Pinpoint the cell where the given text exists, returning its [x, y] midpoint coordinate. 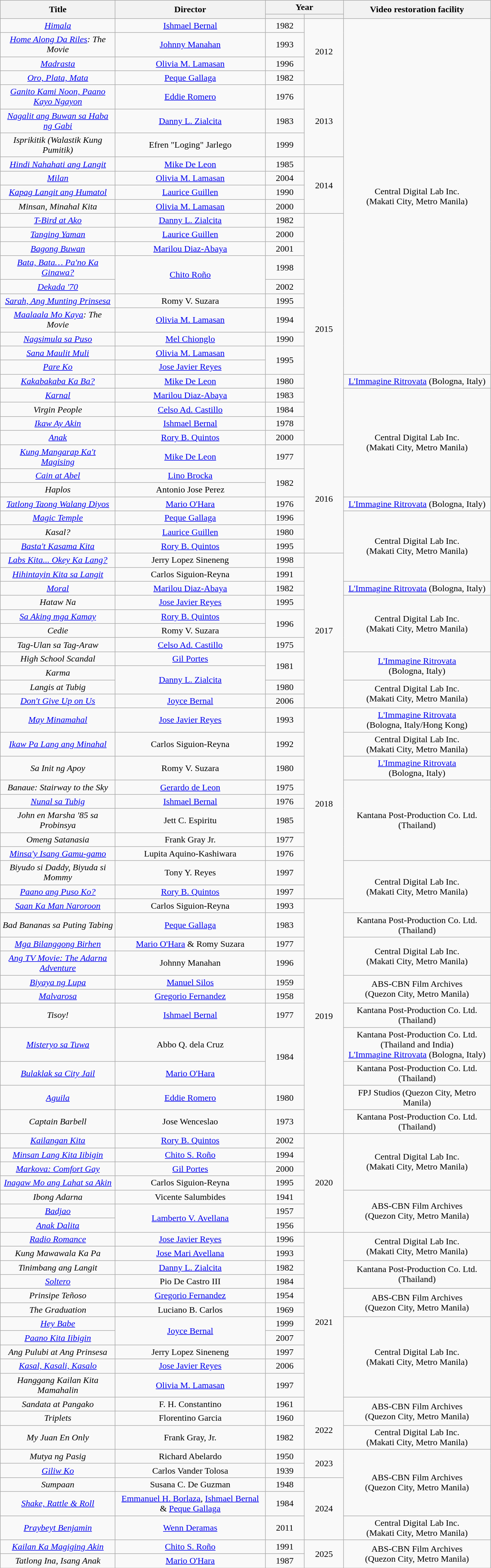
Sa Aking mga Kamay [58, 616]
1941 [285, 1197]
1959 [285, 982]
Richard Abelardo [190, 1456]
2015 [324, 329]
2001 [285, 249]
Video restoration facility [417, 10]
Carlos Vander Tolosa [190, 1470]
Pio De Castro III [190, 1282]
Hihintayin Kita sa Langit [58, 574]
Jett C. Espiritu [190, 821]
Wenn Deramas [190, 1527]
L'Immagine Ritrovata(Bologna, Italy/Hong Kong) [417, 720]
Gerardo de Leon [190, 787]
FPJ Studios (Quezon City, Metro Manila) [417, 1097]
Kailangan Kita [58, 1141]
Tatlong Taong Walang Diyos [58, 504]
Kakabakaba Ka Ba? [58, 381]
Hey Babe [58, 1324]
Emmanuel H. Borlaza, Ishmael Bernal & Peque Gallaga [190, 1504]
Lupita Aquino-Kashiwara [190, 854]
Sarah, Ang Munting Prinsesa [58, 301]
1961 [285, 1404]
Pare Ko [58, 367]
Ang TV Movie: The Adarna Adventure [58, 963]
F. H. Constantino [190, 1404]
Anak [58, 437]
Soltero [58, 1282]
Radio Romance [58, 1239]
2020 [324, 1183]
1978 [285, 423]
T-Bird at Ako [58, 221]
Aguila [58, 1097]
Malvarosa [58, 996]
2007 [285, 1338]
1960 [285, 1418]
Biyudo si Daddy, Biyuda si Mommy [58, 872]
2024 [324, 1508]
1969 [285, 1310]
Tisoy! [58, 1015]
Mario O'Hara & Romy Suzara [190, 944]
Maalaala Mo Kaya: The Movie [58, 320]
1973 [285, 1122]
1948 [285, 1484]
Ibong Adarna [58, 1197]
Magic Temple [58, 518]
Title [58, 10]
Hanggang Kailan Kita Mamahalin [58, 1385]
Florentino Garcia [190, 1418]
2016 [324, 499]
Karnal [58, 395]
Efren "Loging" Jarlego [190, 145]
1992 [285, 744]
Paano Kita Iibigin [58, 1338]
Frank Gray Jr. [190, 839]
Bagong Buwan [58, 249]
Minsan Lang Kita Iibigin [58, 1155]
1956 [285, 1225]
2021 [324, 1322]
Himala [58, 26]
2023 [324, 1463]
Year [304, 7]
Virgin People [58, 409]
2004 [285, 178]
1954 [285, 1296]
Sumpaan [58, 1484]
Paano ang Puso Ko? [58, 892]
Minsan, Minahal Kita [58, 206]
Saan Ka Man Naroroon [58, 906]
Bulaklak sa City Jail [58, 1074]
1939 [285, 1470]
Kung Mangarap Ka't Magising [58, 457]
Triplets [58, 1418]
Banaue: Stairway to the Sky [58, 787]
Luciano B. Carlos [190, 1310]
Markova: Comfort Gay [58, 1169]
My Juan En Only [58, 1437]
Director [190, 10]
Kasal? [58, 532]
Jose Wenceslao [190, 1122]
Tag-Ulan sa Tag-Araw [58, 645]
Haplos [58, 490]
Hindi Nahahati ang Langit [58, 164]
Abbo Q. dela Cruz [190, 1044]
Mga Bilanggong Birhen [58, 944]
Karma [58, 673]
Isprikitik (Walastik Kung Pumitik) [58, 145]
Lamberto V. Avellana [190, 1218]
1981 [285, 666]
Vicente Salumbides [190, 1197]
Sana Maulit Muli [58, 353]
Kapag Langit ang Humatol [58, 192]
Ikaw Pa Lang ang Minahal [58, 744]
Kasal, Kasali, Kasalo [58, 1366]
Kantana Post-Production Co. Ltd. (Thailand and India)L'Immagine Ritrovata (Bologna, Italy) [417, 1044]
2017 [324, 630]
Tony Y. Reyes [190, 872]
Biyaya ng Lupa [58, 982]
Ganito Kami Noon, Paano Kayo Ngayon [58, 97]
Sa Init ng Apoy [58, 768]
Dekada '70 [58, 287]
2011 [285, 1527]
High School Scandal [58, 659]
Bad Bananas sa Puting Tabing [58, 925]
The Graduation [58, 1310]
Madrasta [58, 64]
Badjao [58, 1211]
1987 [285, 1561]
Don't Give Up on Us [58, 701]
Nagalit ang Buwan sa Haba ng Gabi [58, 121]
2022 [324, 1430]
Giliw Ko [58, 1470]
1958 [285, 996]
Captain Barbell [58, 1122]
Minsa'y Isang Gamu-gamo [58, 854]
John en Marsha '85 sa Probinsya [58, 821]
2019 [324, 1016]
2014 [324, 185]
2018 [324, 804]
Bata, Bata… Pa'no Ka Ginawa? [58, 268]
Anak Dalita [58, 1225]
Cain at Abel [58, 476]
Nunal sa Tubig [58, 801]
2025 [324, 1554]
Jose Mari Avellana [190, 1253]
Langis at Tubig [58, 687]
Ang Pulubi at Ang Prinsesa [58, 1352]
1957 [285, 1211]
Tatlong Ina, Isang Anak [58, 1561]
Lino Brocka [190, 476]
1950 [285, 1456]
Nagsimula sa Puso [58, 339]
Tinimbang ang Langit [58, 1267]
May Minamahal [58, 720]
Prinsipe Teñoso [58, 1296]
Home Along Da Riles: The Movie [58, 44]
Milan [58, 178]
Labs Kita... Okey Ka Lang? [58, 560]
2013 [324, 121]
Shake, Rattle & Roll [58, 1504]
Antonio Jose Perez [190, 490]
Kung Mawawala Ka Pa [58, 1253]
Cedie [58, 630]
Kailan Ka Magiging Akin [58, 1547]
Sandata at Pangako [58, 1404]
Basta't Kasama Kita [58, 546]
2012 [324, 52]
Mel Chionglo [190, 339]
Frank Gray, Jr. [190, 1437]
Oro, Plata, Mata [58, 78]
Hataw Na [58, 602]
Manuel Silos [190, 982]
Praybeyt Benjamin [58, 1527]
Misteryo sa Tuwa [58, 1044]
Tanging Yaman [58, 235]
Susana C. De Guzman [190, 1484]
Mutya ng Pasig [58, 1456]
Ikaw Ay Akin [58, 423]
Chito Roño [190, 275]
Inagaw Mo ang Lahat sa Akin [58, 1183]
Omeng Satanasia [58, 839]
Moral [58, 588]
